Search for the cell housing the specified text and yield its (x, y) center coordinate. 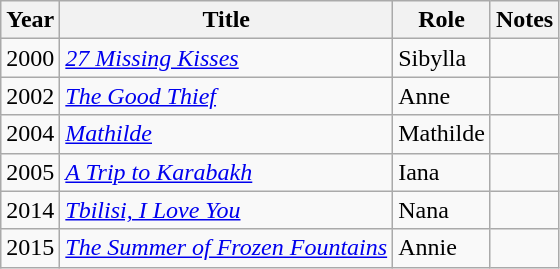
Year (30, 20)
2004 (30, 134)
2000 (30, 58)
The Good Thief (226, 96)
Sibylla (442, 58)
Anne (442, 96)
2015 (30, 248)
Annie (442, 248)
27 Missing Kisses (226, 58)
Notes (524, 20)
Title (226, 20)
Nana (442, 210)
2005 (30, 172)
2014 (30, 210)
2002 (30, 96)
Role (442, 20)
A Trip to Karabakh (226, 172)
Iana (442, 172)
Tbilisi, I Love You (226, 210)
The Summer of Frozen Fountains (226, 248)
